Scan for the cell matching the given text and deliver its (X, Y) coordinate at center. 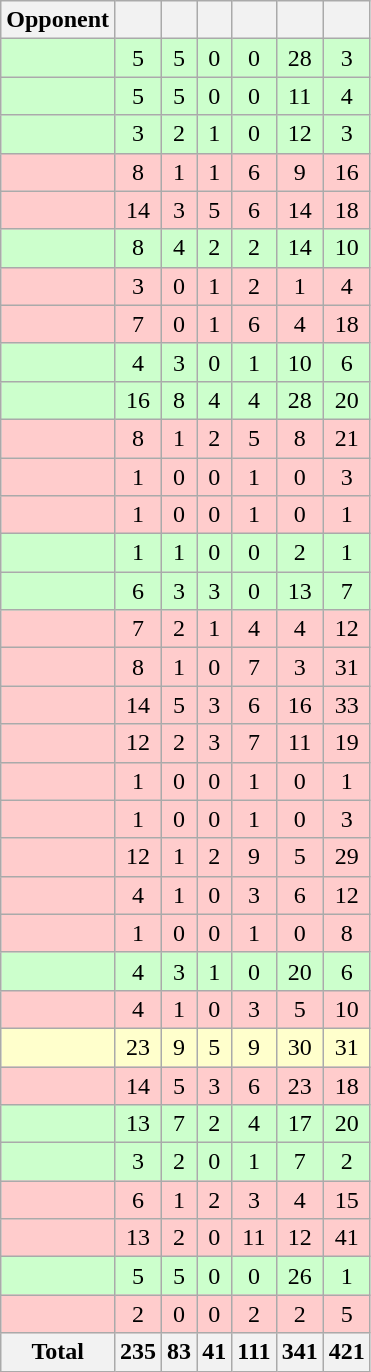
421 (346, 1352)
26 (300, 1276)
341 (300, 1352)
Opponent (58, 20)
21 (346, 438)
15 (346, 1200)
235 (138, 1352)
33 (346, 705)
30 (300, 1047)
17 (300, 1124)
29 (346, 857)
19 (346, 743)
111 (254, 1352)
Total (58, 1352)
83 (180, 1352)
